Return [X, Y] of the center of cell containing provided text 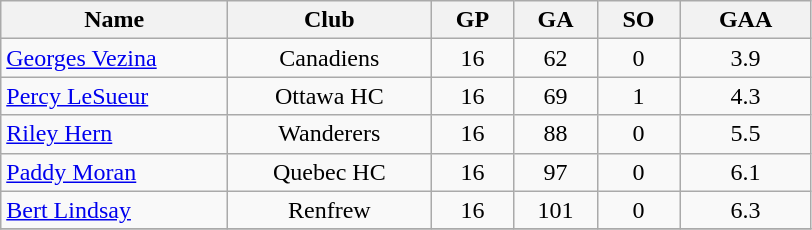
Name [114, 20]
Percy LeSueur [114, 96]
Ottawa HC [330, 96]
101 [556, 210]
Club [330, 20]
88 [556, 134]
Quebec HC [330, 172]
5.5 [746, 134]
Bert Lindsay [114, 210]
6.1 [746, 172]
62 [556, 58]
Paddy Moran [114, 172]
Georges Vezina [114, 58]
97 [556, 172]
Renfrew [330, 210]
69 [556, 96]
Wanderers [330, 134]
GA [556, 20]
GP [472, 20]
4.3 [746, 96]
GAA [746, 20]
Canadiens [330, 58]
3.9 [746, 58]
6.3 [746, 210]
SO [638, 20]
Riley Hern [114, 134]
1 [638, 96]
